Return [X, Y] of the center of cell containing provided text 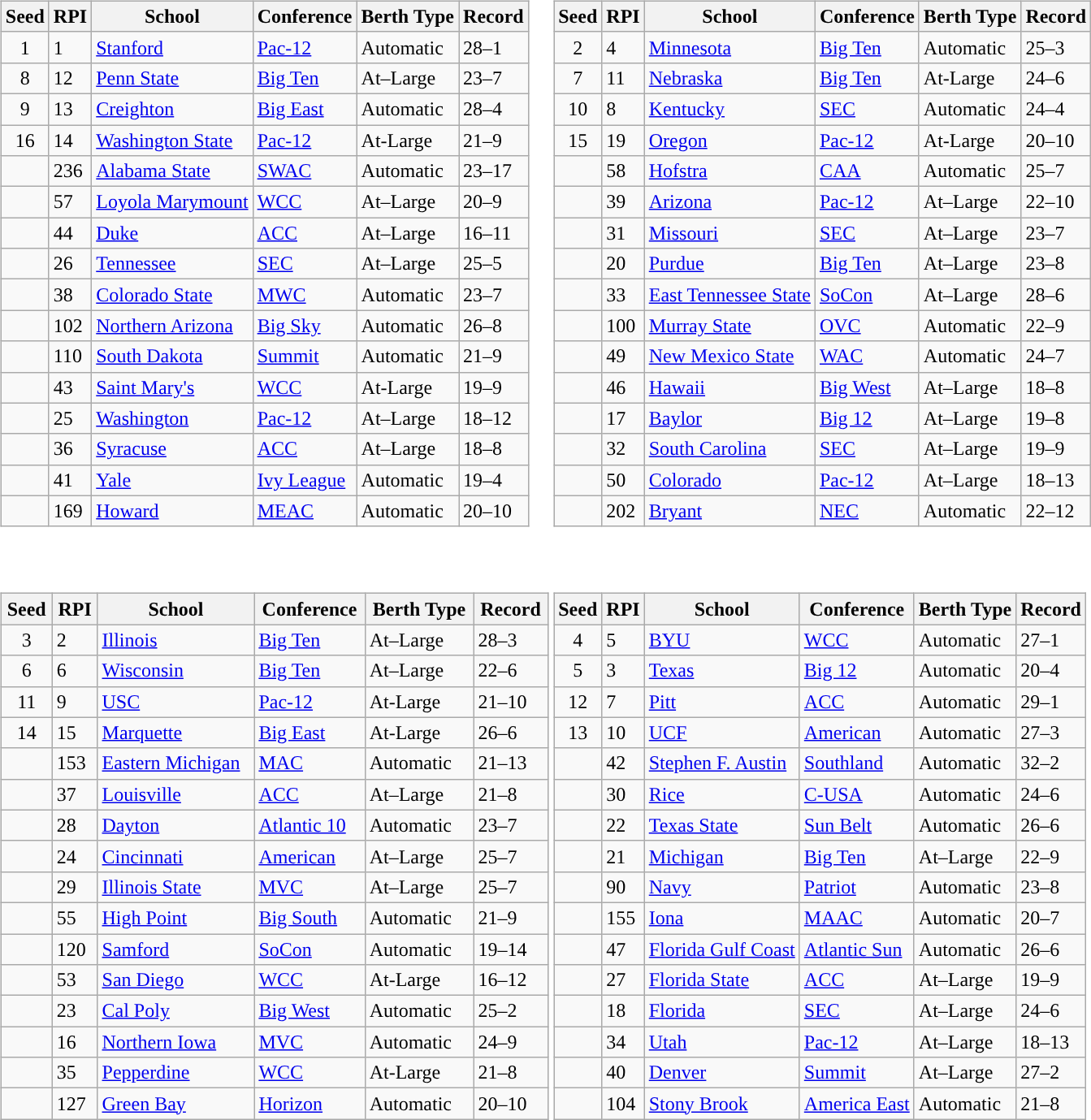
New Mexico State [729, 357]
16–11 [494, 233]
Baylor [729, 418]
Cincinnati [175, 856]
58 [623, 171]
Saint Mary's [172, 387]
41 [70, 480]
Arizona [729, 202]
Washington [172, 418]
Purdue [729, 264]
Denver [721, 1073]
32–2 [1051, 763]
25–2 [510, 1011]
Loyola Marymount [172, 202]
MWC [305, 295]
Pitt [721, 702]
20–7 [1051, 918]
Northern Arizona [172, 326]
South Dakota [172, 357]
127 [75, 1104]
UCF [721, 733]
236 [70, 171]
Illinois State [175, 887]
19 [623, 141]
18–12 [494, 418]
27–1 [1051, 640]
47 [623, 949]
100 [623, 326]
28–4 [494, 109]
C-USA [856, 794]
155 [623, 918]
Atlantic 10 [310, 825]
23 [75, 1011]
Big Sky [305, 326]
55 [75, 918]
MEAC [305, 511]
MAAC [856, 918]
Marquette [175, 733]
50 [623, 480]
East Tennessee State [729, 295]
Northern Iowa [175, 1042]
36 [70, 449]
NEC [867, 511]
90 [623, 887]
Tennessee [172, 264]
21 [623, 856]
104 [623, 1104]
Washington State [172, 141]
Southland [856, 763]
16–12 [510, 980]
Green Bay [175, 1104]
38 [70, 295]
Stanford [172, 47]
Horizon [310, 1104]
120 [75, 949]
Syracuse [172, 449]
Yale [172, 480]
Hawaii [729, 387]
Howard [172, 511]
35 [75, 1073]
53 [75, 980]
22 [623, 825]
Texas State [721, 825]
Wisconsin [175, 671]
22–10 [1056, 202]
Kentucky [729, 109]
32 [623, 449]
24–9 [510, 1042]
33 [623, 295]
South Carolina [729, 449]
Navy [721, 887]
Iona [721, 918]
28–1 [494, 47]
23–17 [494, 171]
153 [75, 763]
CAA [867, 171]
43 [70, 387]
Louisville [175, 794]
29–1 [1051, 702]
26 [70, 264]
Stony Brook [721, 1104]
19–8 [1056, 418]
Pepperdine [175, 1073]
24–4 [1056, 109]
27–3 [1051, 733]
San Diego [175, 980]
17 [623, 418]
18 [623, 1011]
Minnesota [729, 47]
Penn State [172, 78]
Samford [175, 949]
Eastern Michigan [175, 763]
29 [75, 887]
Texas [721, 671]
Murray State [729, 326]
27 [623, 980]
28 [75, 825]
WAC [867, 357]
28–6 [1056, 295]
SWAC [305, 171]
Colorado [729, 480]
Colorado State [172, 295]
31 [623, 233]
20–9 [494, 202]
Bryant [729, 511]
28–3 [510, 640]
Missouri [729, 233]
24–7 [1056, 357]
22–12 [1056, 511]
19–14 [510, 949]
Oregon [729, 141]
21–10 [510, 702]
Rice [721, 794]
20 [623, 264]
169 [70, 511]
Atlantic Sun [856, 949]
19–4 [494, 480]
46 [623, 387]
Stephen F. Austin [721, 763]
26–8 [494, 326]
110 [70, 357]
40 [623, 1073]
Big South [310, 918]
57 [70, 202]
Duke [172, 233]
24 [75, 856]
42 [623, 763]
25 [70, 418]
30 [623, 794]
America East [856, 1104]
MAC [310, 763]
25–5 [494, 264]
Sun Belt [856, 825]
37 [75, 794]
BYU [721, 640]
Florida State [721, 980]
Nebraska [729, 78]
27–2 [1051, 1073]
25–3 [1056, 47]
Creighton [172, 109]
Patriot [856, 887]
Dayton [175, 825]
Hofstra [729, 171]
OVC [867, 326]
Illinois [175, 640]
39 [623, 202]
Michigan [721, 856]
20–4 [1051, 671]
Cal Poly [175, 1011]
22–6 [510, 671]
USC [175, 702]
44 [70, 233]
Ivy League [305, 480]
Florida Gulf Coast [721, 949]
Alabama State [172, 171]
102 [70, 326]
Florida [721, 1011]
Utah [721, 1042]
202 [623, 511]
High Point [175, 918]
49 [623, 357]
21–13 [510, 763]
34 [623, 1042]
